Scan for the cell matching the given text and deliver its [x, y] coordinate at center. 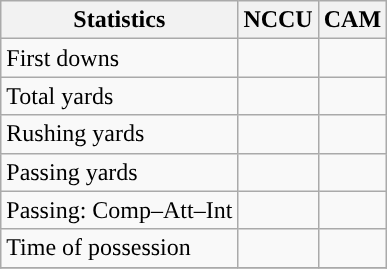
First downs [120, 58]
Rushing yards [120, 134]
Total yards [120, 96]
Time of possession [120, 248]
NCCU [278, 20]
Passing yards [120, 172]
CAM [352, 20]
Statistics [120, 20]
Passing: Comp–Att–Int [120, 210]
